Locate the cell with the specified text and output its (x, y) center coordinate. 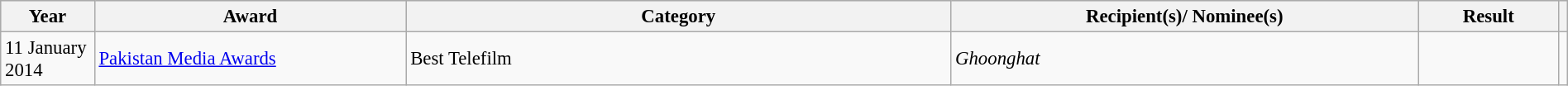
Result (1489, 17)
Award (250, 17)
Year (48, 17)
Category (678, 17)
Best Telefilm (678, 60)
Pakistan Media Awards (250, 60)
11 January 2014 (48, 60)
Ghoonghat (1184, 60)
Recipient(s)/ Nominee(s) (1184, 17)
